Determine the [X, Y] coordinate at the center of the cell enclosing the given text.  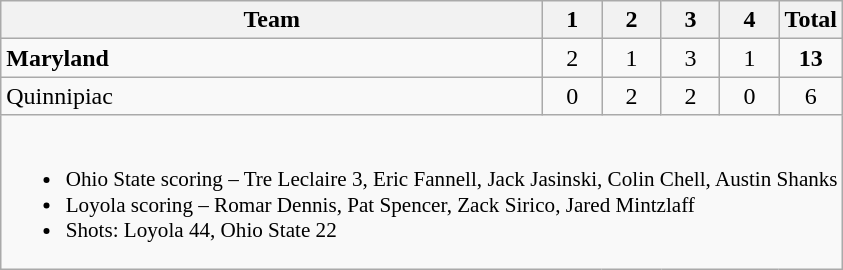
Total [811, 20]
Maryland [272, 58]
6 [811, 96]
Team [272, 20]
13 [811, 58]
Quinnipiac [272, 96]
4 [750, 20]
